Scan for the cell matching the given text and deliver its (x, y) coordinate at center. 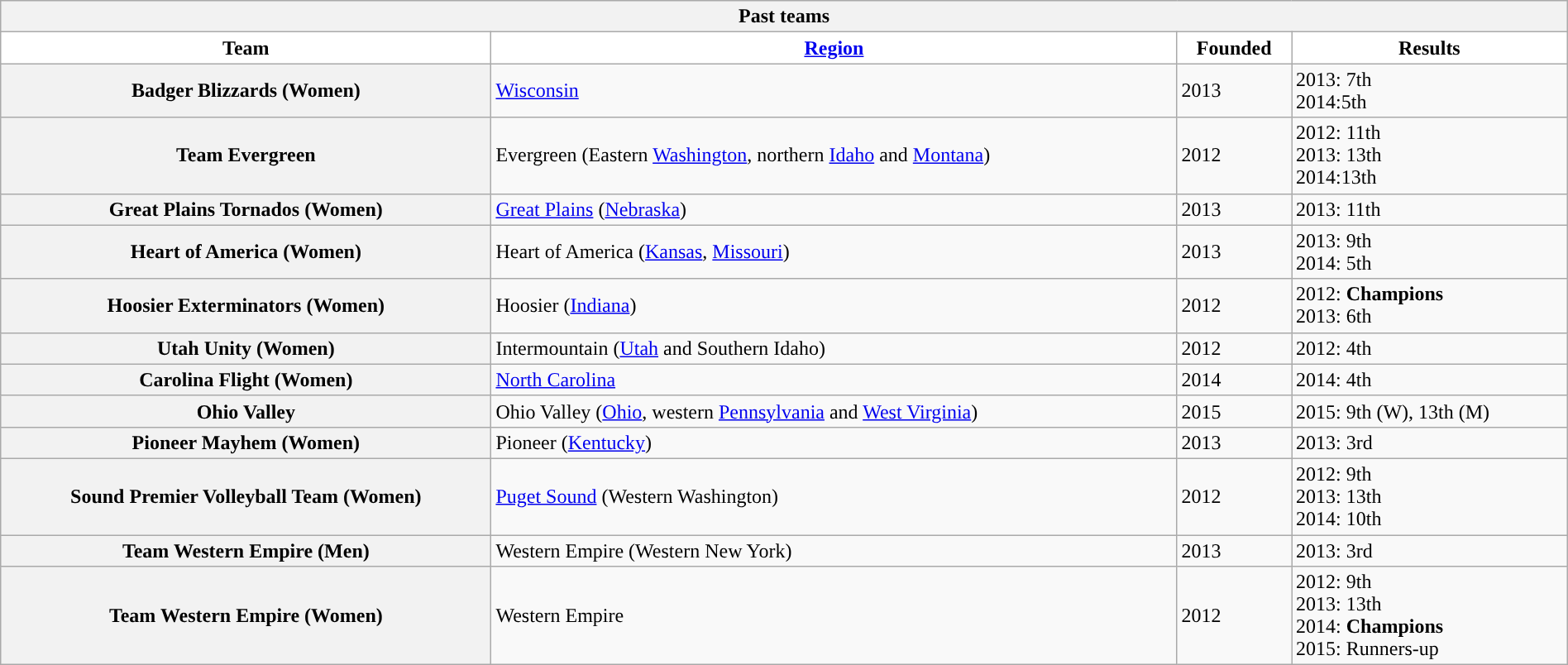
2012: 11th2013: 13th2014:13th (1430, 155)
2014: 4th (1430, 380)
2012: 9th2013: 13th2014: Champions2015: Runners-up (1430, 615)
Badger Blizzards (Women) (246, 91)
Team (246, 48)
2012: 9th2013: 13th2014: 10th (1430, 496)
Heart of America (Women) (246, 251)
Western Empire (Western New York) (834, 550)
Pioneer Mayhem (Women) (246, 443)
Carolina Flight (Women) (246, 380)
Hoosier Exterminators (Women) (246, 306)
Great Plains Tornados (Women) (246, 209)
Utah Unity (Women) (246, 348)
2013: 11th (1430, 209)
2014 (1234, 380)
Ohio Valley (246, 411)
2012: 4th (1430, 348)
Heart of America (Kansas, Missouri) (834, 251)
Past teams (784, 17)
Pioneer (Kentucky) (834, 443)
2015 (1234, 411)
Team Western Empire (Women) (246, 615)
Results (1430, 48)
Wisconsin (834, 91)
Ohio Valley (Ohio, western Pennsylvania and West Virginia) (834, 411)
Intermountain (Utah and Southern Idaho) (834, 348)
2013: 9th2014: 5th (1430, 251)
Sound Premier Volleyball Team (Women) (246, 496)
Hoosier (Indiana) (834, 306)
Founded (1234, 48)
Team Western Empire (Men) (246, 550)
Great Plains (Nebraska) (834, 209)
2012: Champions2013: 6th (1430, 306)
Region (834, 48)
Evergreen (Eastern Washington, northern Idaho and Montana) (834, 155)
2015: 9th (W), 13th (M) (1430, 411)
Puget Sound (Western Washington) (834, 496)
2013: 7th2014:5th (1430, 91)
Team Evergreen (246, 155)
North Carolina (834, 380)
Western Empire (834, 615)
